Determine the [x, y] coordinate at the center of the cell enclosing the given text.  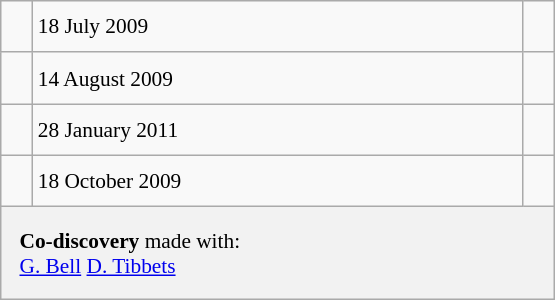
18 July 2009 [278, 26]
Co-discovery made with: G. Bell D. Tibbets [278, 252]
28 January 2011 [278, 130]
14 August 2009 [278, 78]
18 October 2009 [278, 180]
